Identify which cell holds the provided text, then report its [X, Y] central coordinate. 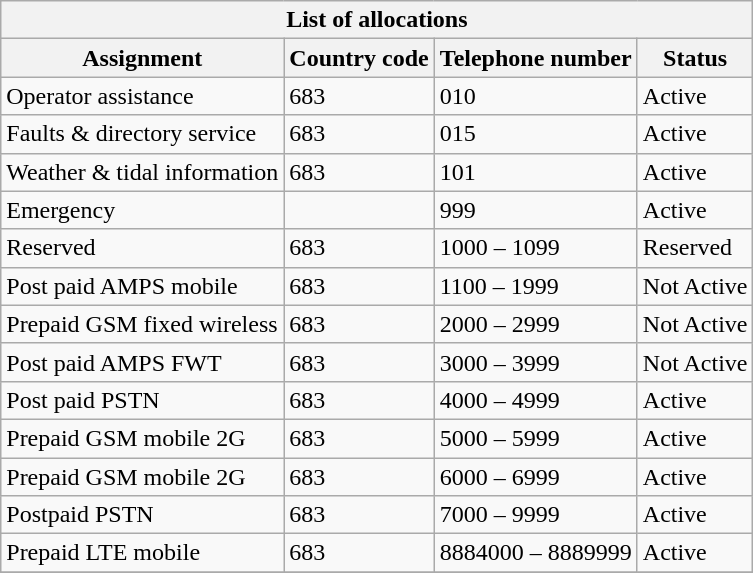
8884000 – 8889999 [536, 553]
Status [695, 58]
Prepaid GSM fixed wireless [142, 324]
2000 – 2999 [536, 324]
010 [536, 96]
Post paid AMPS FWT [142, 362]
Assignment [142, 58]
Emergency [142, 210]
Prepaid LTE mobile [142, 553]
1100 – 1999 [536, 286]
Country code [359, 58]
6000 – 6999 [536, 477]
015 [536, 134]
3000 – 3999 [536, 362]
Telephone number [536, 58]
7000 – 9999 [536, 515]
5000 – 5999 [536, 438]
999 [536, 210]
Faults & directory service [142, 134]
Post paid PSTN [142, 400]
Weather & tidal information [142, 172]
Postpaid PSTN [142, 515]
Post paid AMPS mobile [142, 286]
1000 – 1099 [536, 248]
List of allocations [377, 20]
4000 – 4999 [536, 400]
Operator assistance [142, 96]
101 [536, 172]
